Pinpoint the cell where the given text exists, returning its [X, Y] midpoint coordinate. 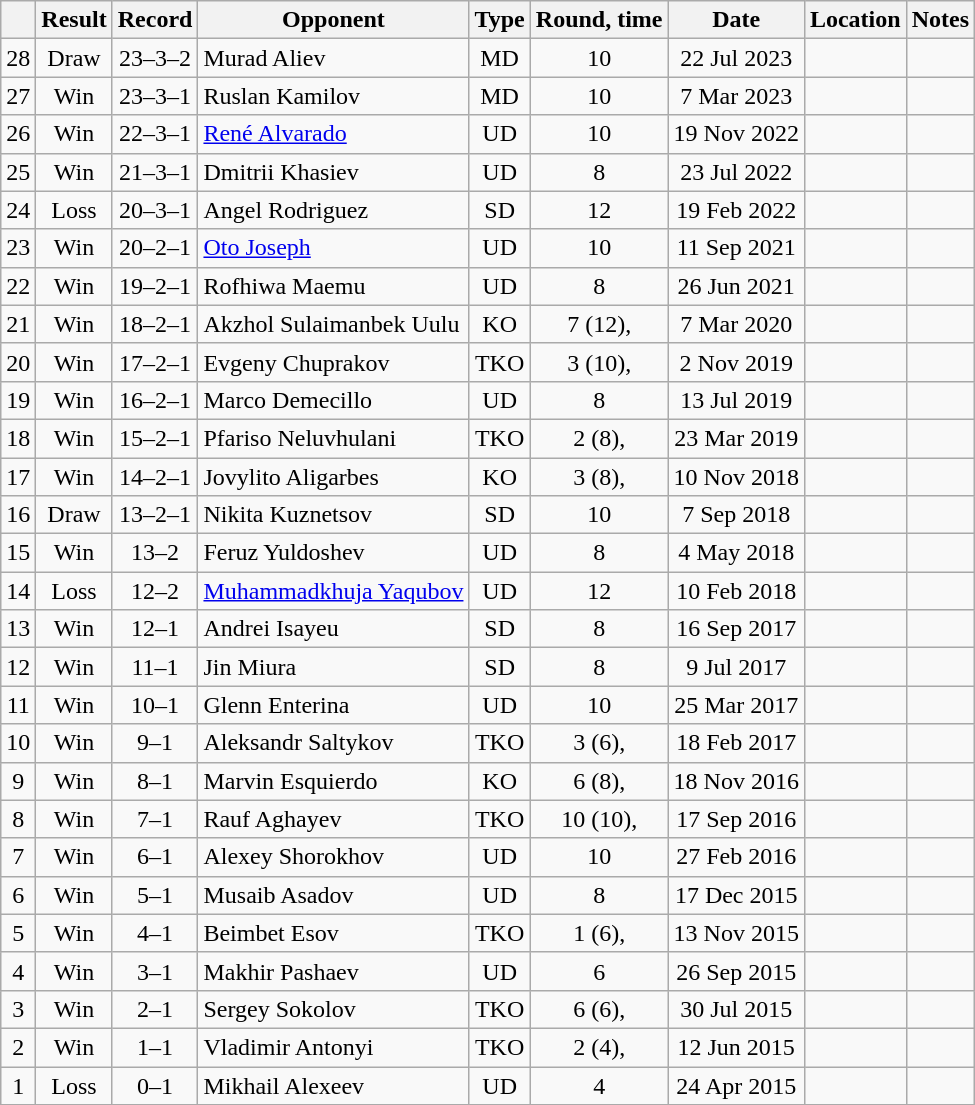
Opponent [334, 20]
4 May 2018 [736, 553]
Feruz Yuldoshev [334, 553]
Vladimir Antonyi [334, 1047]
17 Dec 2015 [736, 895]
16 Sep 2017 [736, 629]
2–1 [155, 1009]
Result [74, 20]
16 [18, 515]
6 (8), [599, 781]
17–2–1 [155, 362]
27 Feb 2016 [736, 857]
René Alvarado [334, 134]
2 [18, 1047]
12 Jun 2015 [736, 1047]
Sergey Sokolov [334, 1009]
11 Sep 2021 [736, 248]
9–1 [155, 743]
Evgeny Chuprakov [334, 362]
20–2–1 [155, 248]
7 [18, 857]
20 [18, 362]
6 (6), [599, 1009]
21 [18, 324]
20–3–1 [155, 210]
12–2 [155, 591]
Ruslan Kamilov [334, 96]
16–2–1 [155, 400]
26 Jun 2021 [736, 286]
2 (4), [599, 1047]
25 Mar 2017 [736, 705]
2 Nov 2019 [736, 362]
6–1 [155, 857]
24 [18, 210]
Location [855, 20]
Aleksandr Saltykov [334, 743]
Jovylito Aligarbes [334, 477]
Notes [940, 20]
1 [18, 1085]
7 Mar 2023 [736, 96]
Rauf Aghayev [334, 819]
19 [18, 400]
Murad Aliev [334, 58]
1 (6), [599, 933]
Akzhol Sulaimanbek Uulu [334, 324]
Record [155, 20]
24 Apr 2015 [736, 1085]
18 Feb 2017 [736, 743]
13–2 [155, 553]
7–1 [155, 819]
0–1 [155, 1085]
Beimbet Esov [334, 933]
8–1 [155, 781]
3–1 [155, 971]
26 [18, 134]
28 [18, 58]
21–3–1 [155, 172]
3 (8), [599, 477]
Nikita Kuznetsov [334, 515]
Angel Rodriguez [334, 210]
18 [18, 438]
9 Jul 2017 [736, 667]
Round, time [599, 20]
Musaib Asadov [334, 895]
10 Feb 2018 [736, 591]
3 (6), [599, 743]
Muhammadkhuja Yaqubov [334, 591]
3 [18, 1009]
Andrei Isayeu [334, 629]
19–2–1 [155, 286]
13 Jul 2019 [736, 400]
27 [18, 96]
10 Nov 2018 [736, 477]
17 Sep 2016 [736, 819]
13–2–1 [155, 515]
13 Nov 2015 [736, 933]
10 (10), [599, 819]
12–1 [155, 629]
5 [18, 933]
9 [18, 781]
Oto Joseph [334, 248]
30 Jul 2015 [736, 1009]
Pfariso Neluvhulani [334, 438]
18 Nov 2016 [736, 781]
22 Jul 2023 [736, 58]
Alexey Shorokhov [334, 857]
23 Mar 2019 [736, 438]
5–1 [155, 895]
23–3–2 [155, 58]
Date [736, 20]
Glenn Enterina [334, 705]
23 [18, 248]
Makhir Pashaev [334, 971]
10–1 [155, 705]
11 [18, 705]
Jin Miura [334, 667]
13 [18, 629]
25 [18, 172]
22 [18, 286]
7 Sep 2018 [736, 515]
Marvin Esquierdo [334, 781]
Rofhiwa Maemu [334, 286]
4–1 [155, 933]
15 [18, 553]
14 [18, 591]
Type [500, 20]
23 Jul 2022 [736, 172]
Dmitrii Khasiev [334, 172]
1–1 [155, 1047]
19 Feb 2022 [736, 210]
19 Nov 2022 [736, 134]
11–1 [155, 667]
Marco Demecillo [334, 400]
Mikhail Alexeev [334, 1085]
22–3–1 [155, 134]
23–3–1 [155, 96]
14–2–1 [155, 477]
26 Sep 2015 [736, 971]
7 Mar 2020 [736, 324]
18–2–1 [155, 324]
7 (12), [599, 324]
3 (10), [599, 362]
15–2–1 [155, 438]
17 [18, 477]
2 (8), [599, 438]
